Capture the cell that displays the provided text and extract its [X, Y] central coordinate. 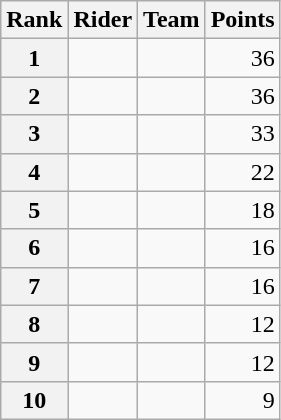
7 [34, 286]
6 [34, 248]
10 [34, 400]
33 [242, 134]
2 [34, 96]
Rider [103, 20]
5 [34, 210]
8 [34, 324]
Points [242, 20]
22 [242, 172]
18 [242, 210]
1 [34, 58]
Rank [34, 20]
Team [172, 20]
3 [34, 134]
4 [34, 172]
